Scan for the cell matching the given text and deliver its (X, Y) coordinate at center. 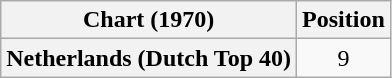
Position (344, 20)
9 (344, 58)
Chart (1970) (149, 20)
Netherlands (Dutch Top 40) (149, 58)
